Scan for the cell matching the given text and deliver its (X, Y) coordinate at center. 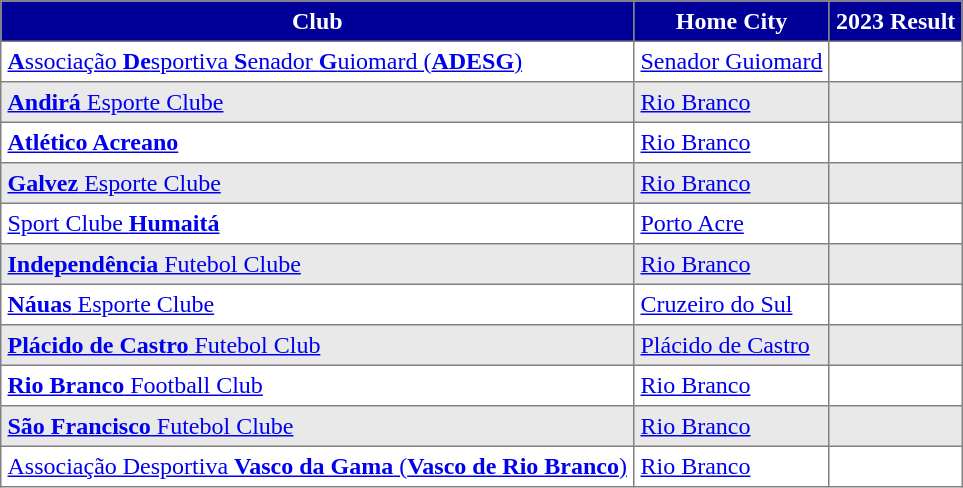
Associação Desportiva Senador Guiomard (ADESG) (318, 61)
Porto Acre (732, 223)
Cruzeiro do Sul (732, 304)
Náuas Esporte Clube (318, 304)
Sport Clube Humaitá (318, 223)
Club (318, 21)
2023 Result (896, 21)
Andirá Esporte Clube (318, 102)
Independência Futebol Clube (318, 264)
Home City (732, 21)
Senador Guiomard (732, 61)
Plácido de Castro Futebol Club (318, 345)
Associação Desportiva Vasco da Gama (Vasco de Rio Branco) (318, 466)
São Francisco Futebol Clube (318, 426)
Plácido de Castro (732, 345)
Rio Branco Football Club (318, 385)
Atlético Acreano (318, 142)
Galvez Esporte Clube (318, 183)
